For the text-containing cell, return its midpoint in (X, Y) coordinate format. 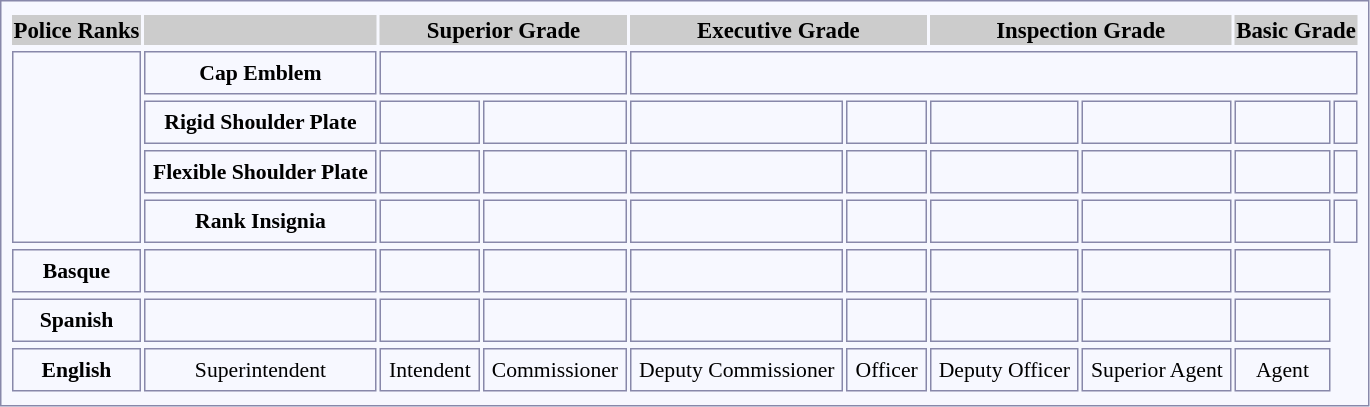
Intendent (430, 370)
Deputy Officer (1004, 370)
Executive Grade (778, 30)
Inspection Grade (1081, 30)
Rank Insignia (260, 222)
Police Ranks (76, 30)
Basque (76, 271)
Superintendent (260, 370)
English (76, 370)
Officer (887, 370)
Commissioner (555, 370)
Spanish (76, 320)
Cap Emblem (260, 73)
Superior Agent (1157, 370)
Deputy Commissioner (737, 370)
Superior Grade (504, 30)
Flexible Shoulder Plate (260, 172)
Rigid Shoulder Plate (260, 122)
Agent (1282, 370)
Basic Grade (1296, 30)
